Detect which cell encompasses the target text, then output its (X, Y) center coordinate. 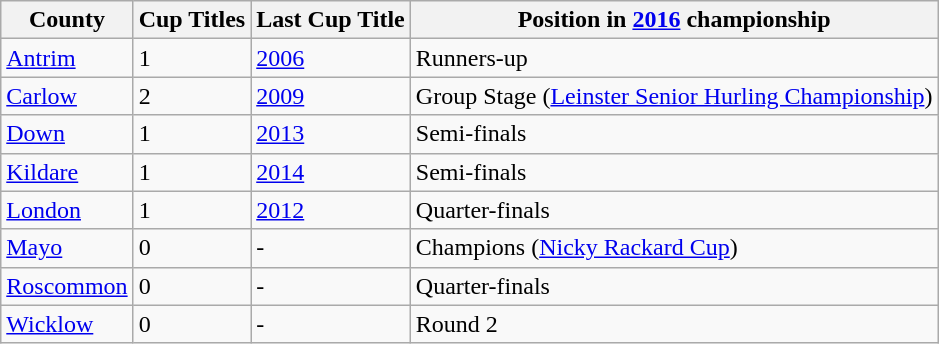
2013 (331, 134)
Roscommon (67, 286)
Last Cup Title (331, 20)
2006 (331, 58)
Antrim (67, 58)
County (67, 20)
Mayo (67, 248)
Champions (Nicky Rackard Cup) (674, 248)
Runners-up (674, 58)
Position in 2016 championship (674, 20)
2014 (331, 172)
Group Stage (Leinster Senior Hurling Championship) (674, 96)
Round 2 (674, 324)
Down (67, 134)
2 (192, 96)
2009 (331, 96)
Carlow (67, 96)
2012 (331, 210)
Wicklow (67, 324)
Kildare (67, 172)
London (67, 210)
Cup Titles (192, 20)
